Output the (X, Y) coordinate of the center of the cell containing the given text.  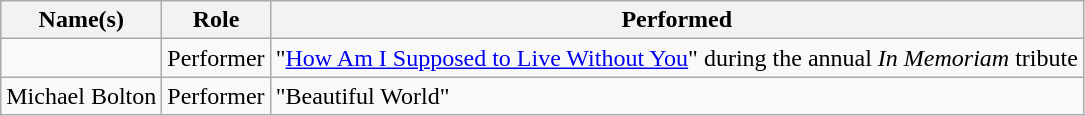
Performed (676, 20)
"Beautiful World" (676, 96)
Michael Bolton (82, 96)
Name(s) (82, 20)
"How Am I Supposed to Live Without You" during the annual In Memoriam tribute (676, 58)
Role (216, 20)
